Return [X, Y] of the center of cell containing provided text 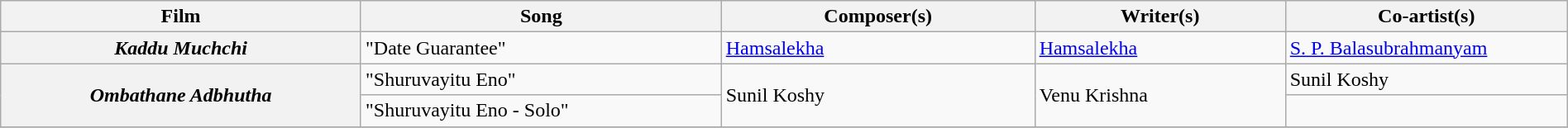
Film [181, 17]
"Shuruvayitu Eno" [541, 79]
Venu Krishna [1159, 95]
Ombathane Adbhutha [181, 95]
"Date Guarantee" [541, 48]
Writer(s) [1159, 17]
Co-artist(s) [1426, 17]
Song [541, 17]
"Shuruvayitu Eno - Solo" [541, 111]
Composer(s) [878, 17]
Kaddu Muchchi [181, 48]
S. P. Balasubrahmanyam [1426, 48]
